Detect which cell encompasses the target text, then output its (X, Y) center coordinate. 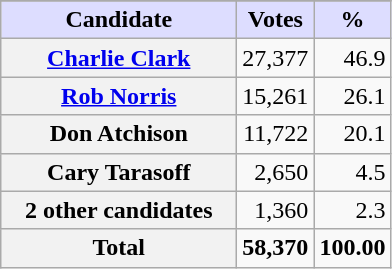
Rob Norris (119, 96)
Votes (276, 20)
15,261 (276, 96)
4.5 (352, 172)
Total (119, 248)
1,360 (276, 210)
2,650 (276, 172)
Candidate (119, 20)
11,722 (276, 134)
Cary Tarasoff (119, 172)
46.9 (352, 58)
Don Atchison (119, 134)
27,377 (276, 58)
100.00 (352, 248)
2 other candidates (119, 210)
% (352, 20)
Charlie Clark (119, 58)
2.3 (352, 210)
26.1 (352, 96)
58,370 (276, 248)
20.1 (352, 134)
